Return [X, Y] of the center of cell containing provided text 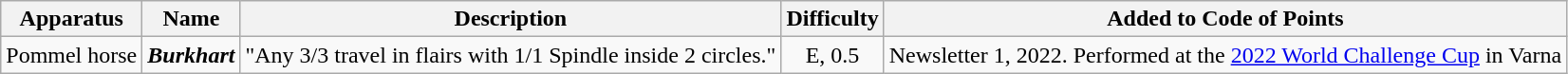
Description [511, 19]
Newsletter 1, 2022. Performed at the 2022 World Challenge Cup in Varna [1224, 55]
Added to Code of Points [1224, 19]
E, 0.5 [832, 55]
Burkhart [192, 55]
"Any 3/3 travel in flairs with 1/1 Spindle inside 2 circles." [511, 55]
Difficulty [832, 19]
Apparatus [72, 19]
Name [192, 19]
Pommel horse [72, 55]
